Search for the cell housing the specified text and yield its (X, Y) center coordinate. 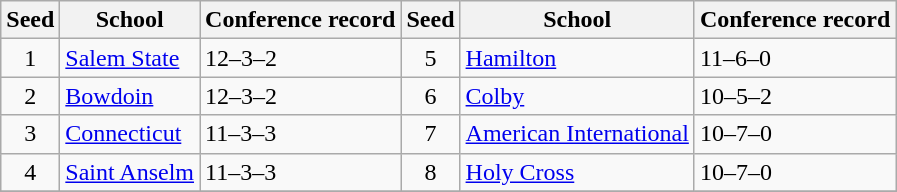
4 (30, 172)
10–5–2 (794, 96)
Bowdoin (130, 96)
American International (577, 134)
3 (30, 134)
Colby (577, 96)
Saint Anselm (130, 172)
Hamilton (577, 58)
5 (430, 58)
8 (430, 172)
11–6–0 (794, 58)
6 (430, 96)
7 (430, 134)
2 (30, 96)
1 (30, 58)
Salem State (130, 58)
Connecticut (130, 134)
Holy Cross (577, 172)
